Detect which cell encompasses the target text, then output its (X, Y) center coordinate. 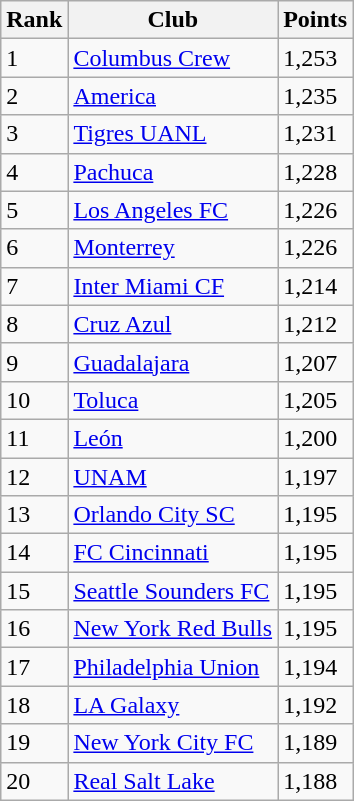
New York City FC (173, 743)
Monterrey (173, 248)
13 (34, 515)
1,189 (316, 743)
1,235 (316, 96)
12 (34, 477)
UNAM (173, 477)
1,205 (316, 400)
7 (34, 286)
16 (34, 629)
Toluca (173, 400)
1 (34, 58)
León (173, 438)
1,194 (316, 667)
14 (34, 553)
18 (34, 705)
Club (173, 20)
1,253 (316, 58)
1,200 (316, 438)
Orlando City SC (173, 515)
Philadelphia Union (173, 667)
Guadalajara (173, 362)
Los Angeles FC (173, 210)
4 (34, 172)
America (173, 96)
Rank (34, 20)
FC Cincinnati (173, 553)
19 (34, 743)
Real Salt Lake (173, 781)
6 (34, 248)
1,192 (316, 705)
Inter Miami CF (173, 286)
9 (34, 362)
17 (34, 667)
Points (316, 20)
15 (34, 591)
Seattle Sounders FC (173, 591)
New York Red Bulls (173, 629)
1,228 (316, 172)
Tigres UANL (173, 134)
8 (34, 324)
1,188 (316, 781)
5 (34, 210)
10 (34, 400)
1,231 (316, 134)
3 (34, 134)
2 (34, 96)
20 (34, 781)
Pachuca (173, 172)
Columbus Crew (173, 58)
Cruz Azul (173, 324)
1,212 (316, 324)
1,214 (316, 286)
1,197 (316, 477)
11 (34, 438)
LA Galaxy (173, 705)
1,207 (316, 362)
